Search for the cell housing the specified text and yield its [x, y] center coordinate. 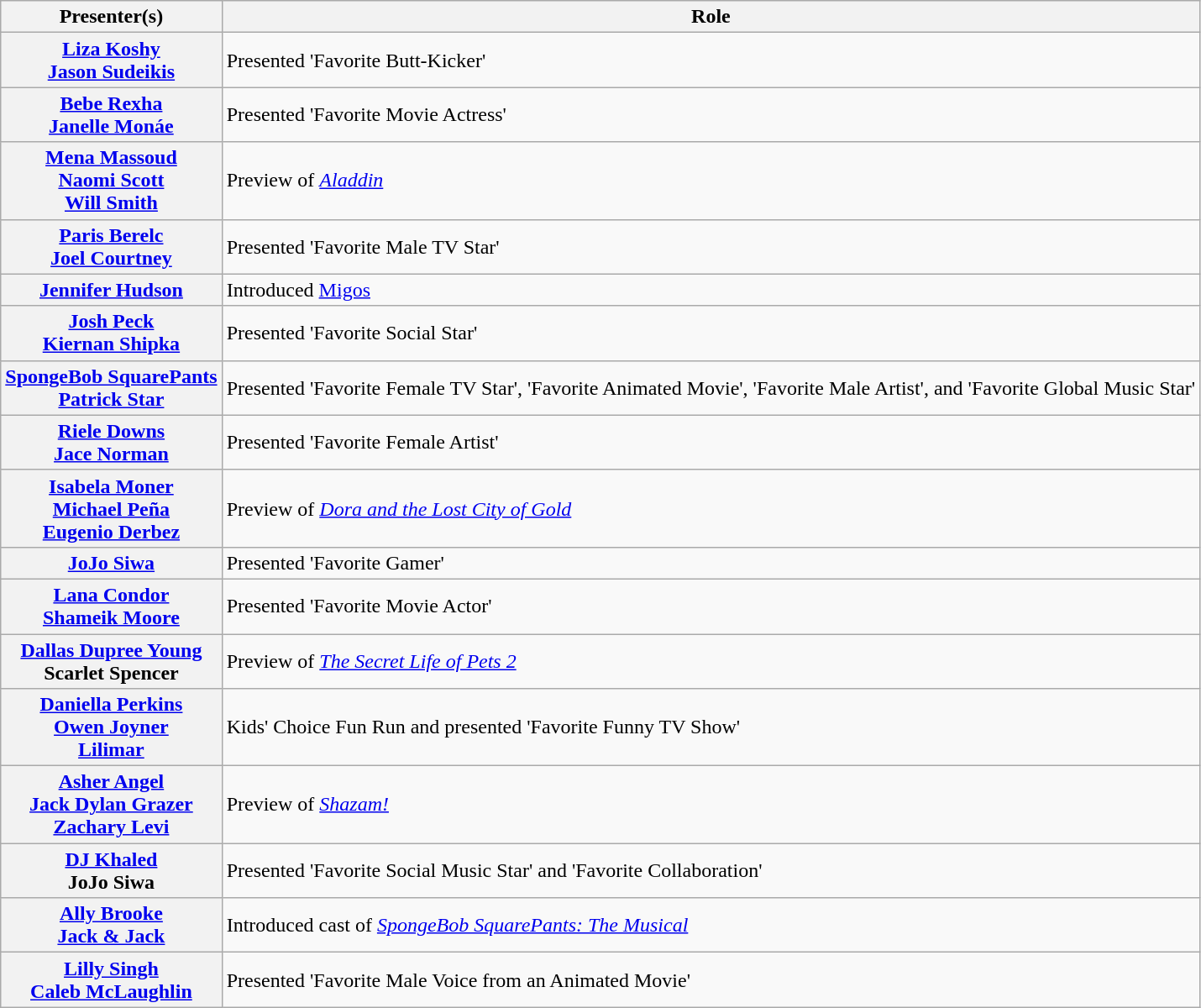
Dallas Dupree YoungScarlet Spencer [111, 660]
Presented 'Favorite Movie Actress' [711, 114]
DJ KhaledJoJo Siwa [111, 870]
Presented 'Favorite Social Star' [711, 333]
Ally BrookeJack & Jack [111, 926]
Presented 'Favorite Butt-Kicker' [711, 60]
Lana CondorShameik Moore [111, 606]
Isabela MonerMichael PeñaEugenio Derbez [111, 508]
Presented 'Favorite Male Voice from an Animated Movie' [711, 979]
Riele DownsJace Norman [111, 442]
Liza KoshyJason Sudeikis [111, 60]
Presented 'Favorite Male TV Star' [711, 247]
Preview of Shazam! [711, 805]
JoJo Siwa [111, 563]
Preview of Aladdin [711, 181]
Introduced cast of SpongeBob SquarePants: The Musical [711, 926]
Presented 'Favorite Social Music Star' and 'Favorite Collaboration' [711, 870]
Presented 'Favorite Female TV Star', 'Favorite Animated Movie', 'Favorite Male Artist', and 'Favorite Global Music Star' [711, 388]
Preview of Dora and the Lost City of Gold [711, 508]
Paris BerelcJoel Courtney [111, 247]
Jennifer Hudson [111, 290]
Preview of The Secret Life of Pets 2 [711, 660]
Introduced Migos [711, 290]
Mena MassoudNaomi ScottWill Smith [111, 181]
Kids' Choice Fun Run and presented 'Favorite Funny TV Show' [711, 727]
Presented 'Favorite Gamer' [711, 563]
Bebe RexhaJanelle Monáe [111, 114]
SpongeBob SquarePantsPatrick Star [111, 388]
Daniella PerkinsOwen JoynerLilimar [111, 727]
Presented 'Favorite Movie Actor' [711, 606]
Presenter(s) [111, 17]
Lilly SinghCaleb McLaughlin [111, 979]
Josh PeckKiernan Shipka [111, 333]
Asher AngelJack Dylan GrazerZachary Levi [111, 805]
Presented 'Favorite Female Artist' [711, 442]
Role [711, 17]
